For the text-containing cell, return its midpoint in [X, Y] coordinate format. 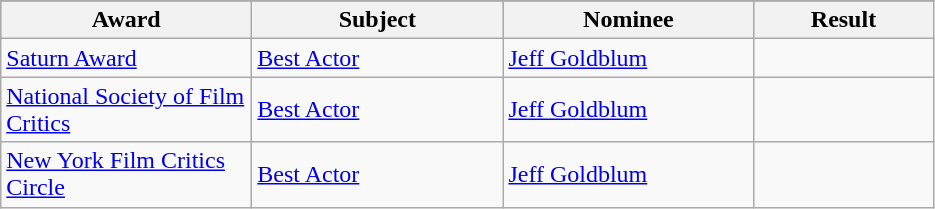
Saturn Award [126, 58]
Award [126, 20]
New York Film Critics Circle [126, 174]
Subject [378, 20]
Result [844, 20]
Nominee [628, 20]
National Society of Film Critics [126, 110]
